Locate the cell with the specified text and output its [X, Y] center coordinate. 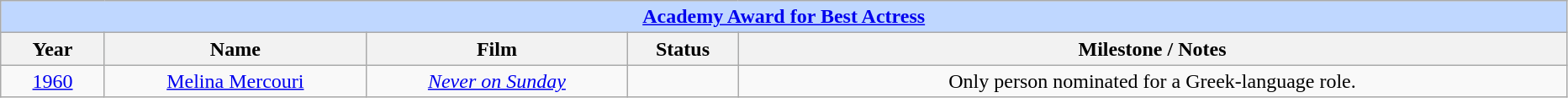
1960 [53, 81]
Only person nominated for a Greek-language role. [1153, 81]
Name [235, 49]
Never on Sunday [496, 81]
Academy Award for Best Actress [784, 17]
Year [53, 49]
Milestone / Notes [1153, 49]
Film [496, 49]
Status [683, 49]
Melina Mercouri [235, 81]
